For the text-containing cell, return its midpoint in [x, y] coordinate format. 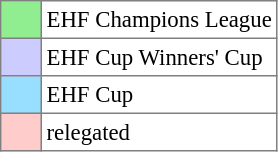
EHF Cup [159, 95]
EHF Champions League [159, 20]
EHF Cup Winners' Cup [159, 57]
relegated [159, 132]
